Extract the [x, y] coordinate from the center of the cell holding the provided text.  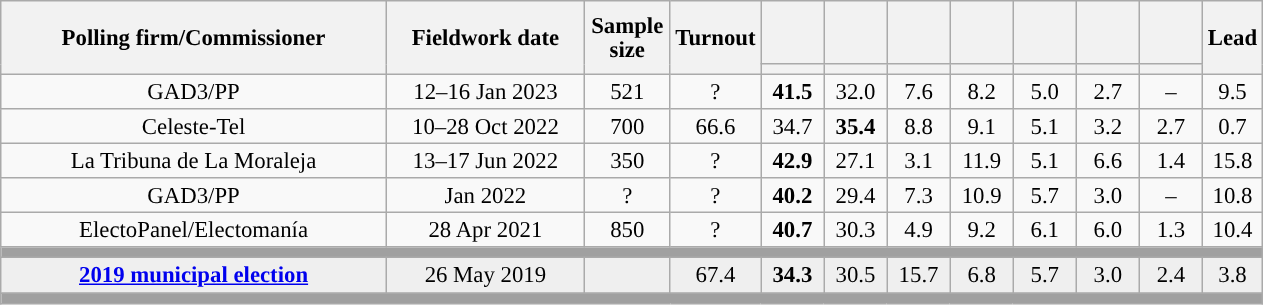
30.5 [856, 276]
13–17 Jun 2022 [485, 162]
350 [627, 162]
6.1 [1044, 230]
8.2 [982, 92]
15.8 [1232, 162]
Fieldwork date [485, 38]
66.6 [716, 126]
30.3 [856, 230]
9.5 [1232, 92]
28 Apr 2021 [485, 230]
1.4 [1170, 162]
0.7 [1232, 126]
15.7 [918, 276]
9.2 [982, 230]
10.9 [982, 196]
40.2 [792, 196]
7.3 [918, 196]
10.4 [1232, 230]
67.4 [716, 276]
7.6 [918, 92]
34.7 [792, 126]
12–16 Jan 2023 [485, 92]
1.3 [1170, 230]
Lead [1232, 38]
2019 municipal election [194, 276]
6.6 [1108, 162]
3.8 [1232, 276]
521 [627, 92]
700 [627, 126]
Celeste-Tel [194, 126]
Turnout [716, 38]
11.9 [982, 162]
8.8 [918, 126]
3.2 [1108, 126]
42.9 [792, 162]
Polling firm/Commissioner [194, 38]
Sample size [627, 38]
26 May 2019 [485, 276]
6.0 [1108, 230]
35.4 [856, 126]
La Tribuna de La Moraleja [194, 162]
5.0 [1044, 92]
40.7 [792, 230]
ElectoPanel/Electomanía [194, 230]
Jan 2022 [485, 196]
2.4 [1170, 276]
27.1 [856, 162]
850 [627, 230]
41.5 [792, 92]
32.0 [856, 92]
3.1 [918, 162]
9.1 [982, 126]
10.8 [1232, 196]
4.9 [918, 230]
10–28 Oct 2022 [485, 126]
6.8 [982, 276]
34.3 [792, 276]
29.4 [856, 196]
